Find where the given text appears and provide that cell's center as (X, Y) coordinate. 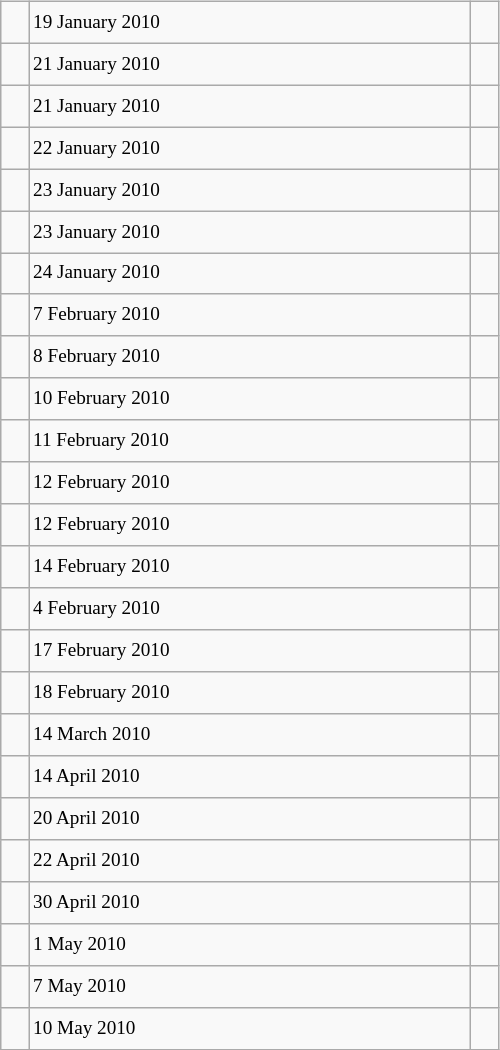
14 March 2010 (249, 735)
19 January 2010 (249, 22)
20 April 2010 (249, 819)
14 April 2010 (249, 777)
10 February 2010 (249, 399)
4 February 2010 (249, 609)
24 January 2010 (249, 274)
7 February 2010 (249, 315)
30 April 2010 (249, 902)
11 February 2010 (249, 441)
17 February 2010 (249, 651)
7 May 2010 (249, 986)
18 February 2010 (249, 693)
1 May 2010 (249, 944)
10 May 2010 (249, 1028)
22 January 2010 (249, 148)
14 February 2010 (249, 567)
22 April 2010 (249, 861)
8 February 2010 (249, 357)
